Return the [X, Y] coordinate for the center point of the cell that contains the specified text.  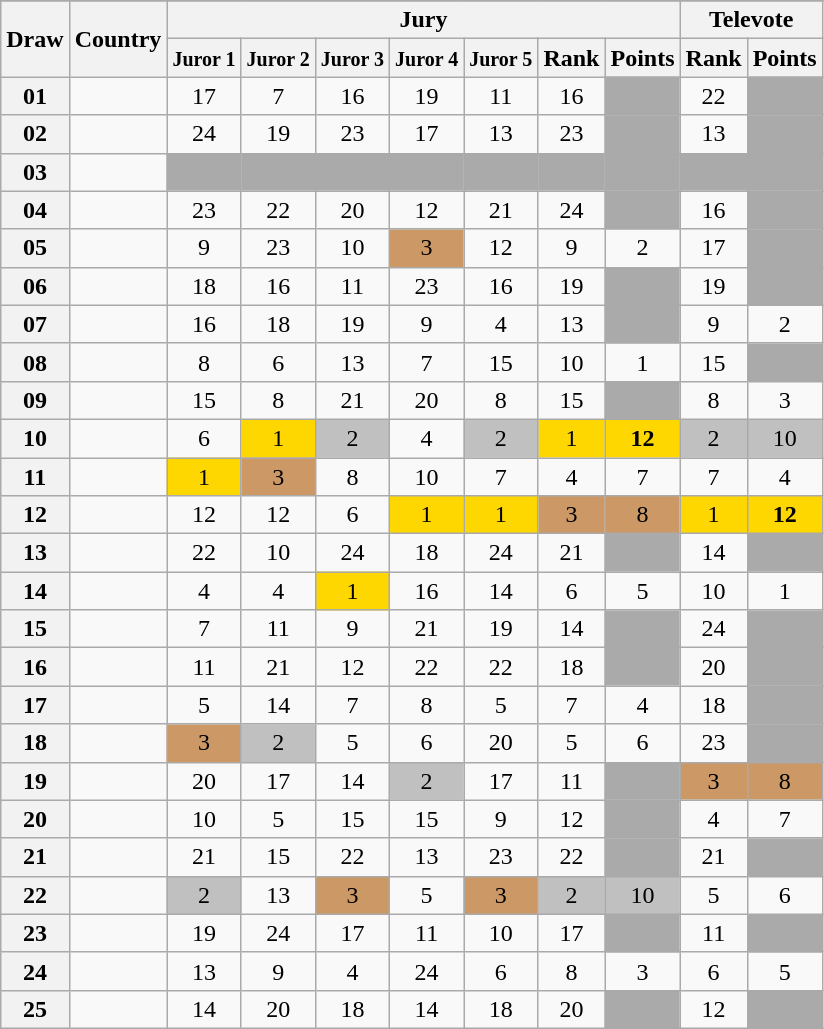
25 [35, 1009]
Juror 4 [426, 58]
Televote [751, 20]
Juror 3 [352, 58]
Juror 2 [278, 58]
Draw [35, 39]
03 [35, 172]
Juror 1 [204, 58]
Country [118, 39]
04 [35, 210]
06 [35, 286]
08 [35, 362]
Juror 5 [501, 58]
02 [35, 134]
05 [35, 248]
01 [35, 96]
07 [35, 324]
Jury [424, 20]
09 [35, 400]
